Identify which cell holds the provided text, then report its [x, y] central coordinate. 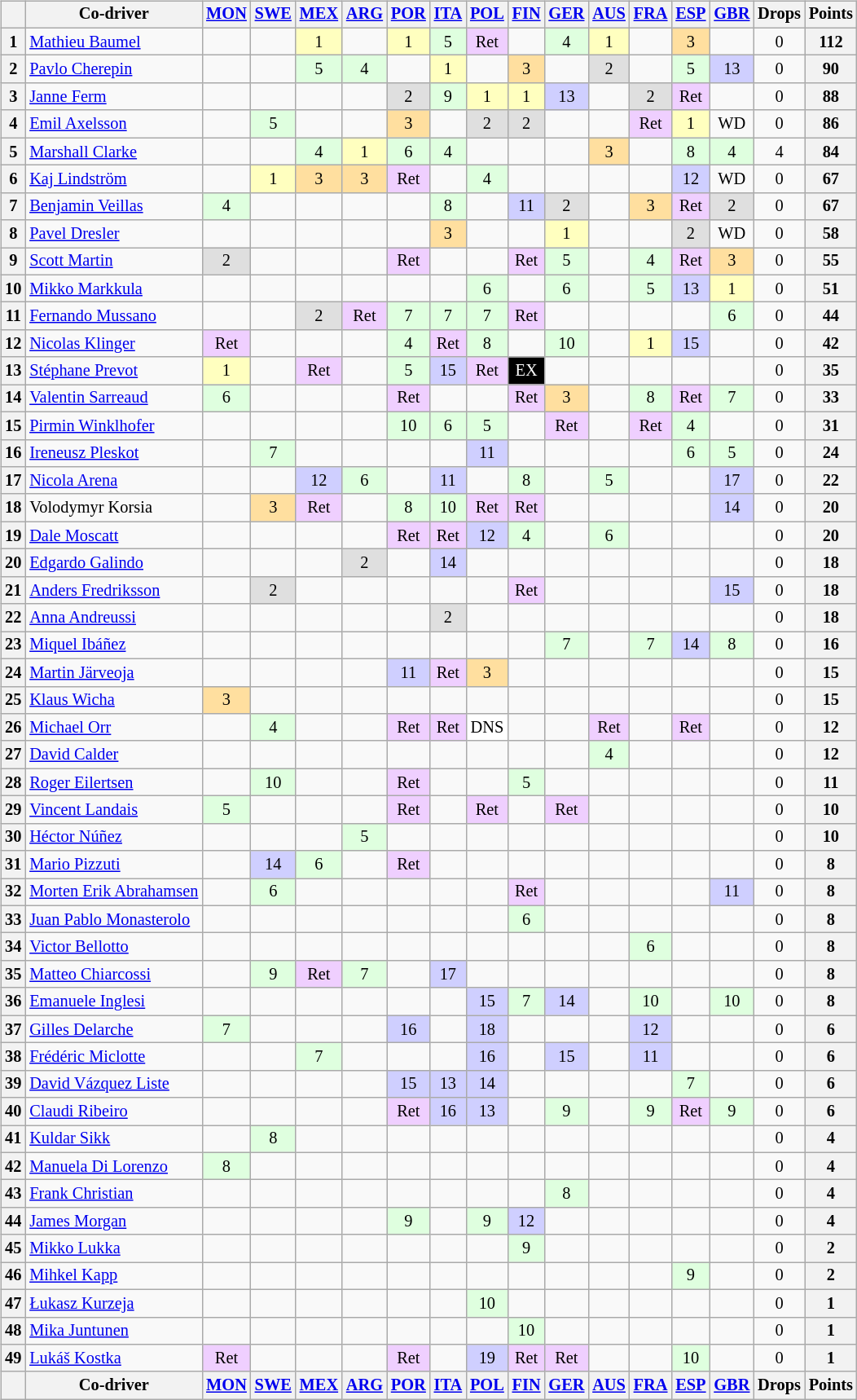
86 [831, 124]
Victor Bellotto [114, 947]
36 [13, 1002]
26 [13, 728]
David Calder [114, 755]
112 [831, 42]
Łukasz Kurzeja [114, 1303]
Mario Pizzuti [114, 865]
58 [831, 234]
Kuldar Sikk [114, 1139]
Matteo Chiarcossi [114, 975]
Nicolas Klinger [114, 344]
David Vázquez Liste [114, 1084]
88 [831, 97]
Stéphane Prevot [114, 371]
55 [831, 262]
Frank Christian [114, 1194]
21 [13, 590]
Mika Juntunen [114, 1331]
Michael Orr [114, 728]
Benjamin Veillas [114, 206]
James Morgan [114, 1222]
Volodymyr Korsia [114, 508]
Frédéric Miclotte [114, 1057]
Emanuele Inglesi [114, 1002]
41 [13, 1139]
Marshall Clarke [114, 152]
Lukáš Kostka [114, 1358]
Mikko Lukka [114, 1248]
Klaus Wicha [114, 700]
DNS [487, 728]
Dale Moscatt [114, 535]
46 [13, 1276]
Pavlo Cherepin [114, 69]
Roger Eilertsen [114, 782]
Janne Ferm [114, 97]
30 [13, 837]
32 [13, 892]
29 [13, 810]
84 [831, 152]
23 [13, 645]
Juan Pablo Monasterolo [114, 919]
39 [13, 1084]
Nicola Arena [114, 481]
37 [13, 1029]
Pavel Dresler [114, 234]
Fernando Mussano [114, 316]
51 [831, 288]
Valentin Sarreaud [114, 398]
49 [13, 1358]
43 [13, 1194]
34 [13, 947]
Héctor Núñez [114, 837]
Manuela Di Lorenzo [114, 1166]
Kaj Lindström [114, 179]
Scott Martin [114, 262]
Pirmin Winklhofer [114, 425]
Martin Järveoja [114, 672]
EX [526, 371]
Vincent Landais [114, 810]
Edgardo Galindo [114, 563]
38 [13, 1057]
Gilles Delarche [114, 1029]
Miquel Ibáñez [114, 645]
Anna Andreussi [114, 618]
Mikko Markkula [114, 288]
47 [13, 1303]
Morten Erik Abrahamsen [114, 892]
48 [13, 1331]
Anders Fredriksson [114, 590]
Emil Axelsson [114, 124]
Mihkel Kapp [114, 1276]
40 [13, 1112]
27 [13, 755]
Ireneusz Pleskot [114, 453]
90 [831, 69]
28 [13, 782]
45 [13, 1248]
Mathieu Baumel [114, 42]
Claudi Ribeiro [114, 1112]
25 [13, 700]
